Output the (X, Y) coordinate of the center of the cell containing the given text.  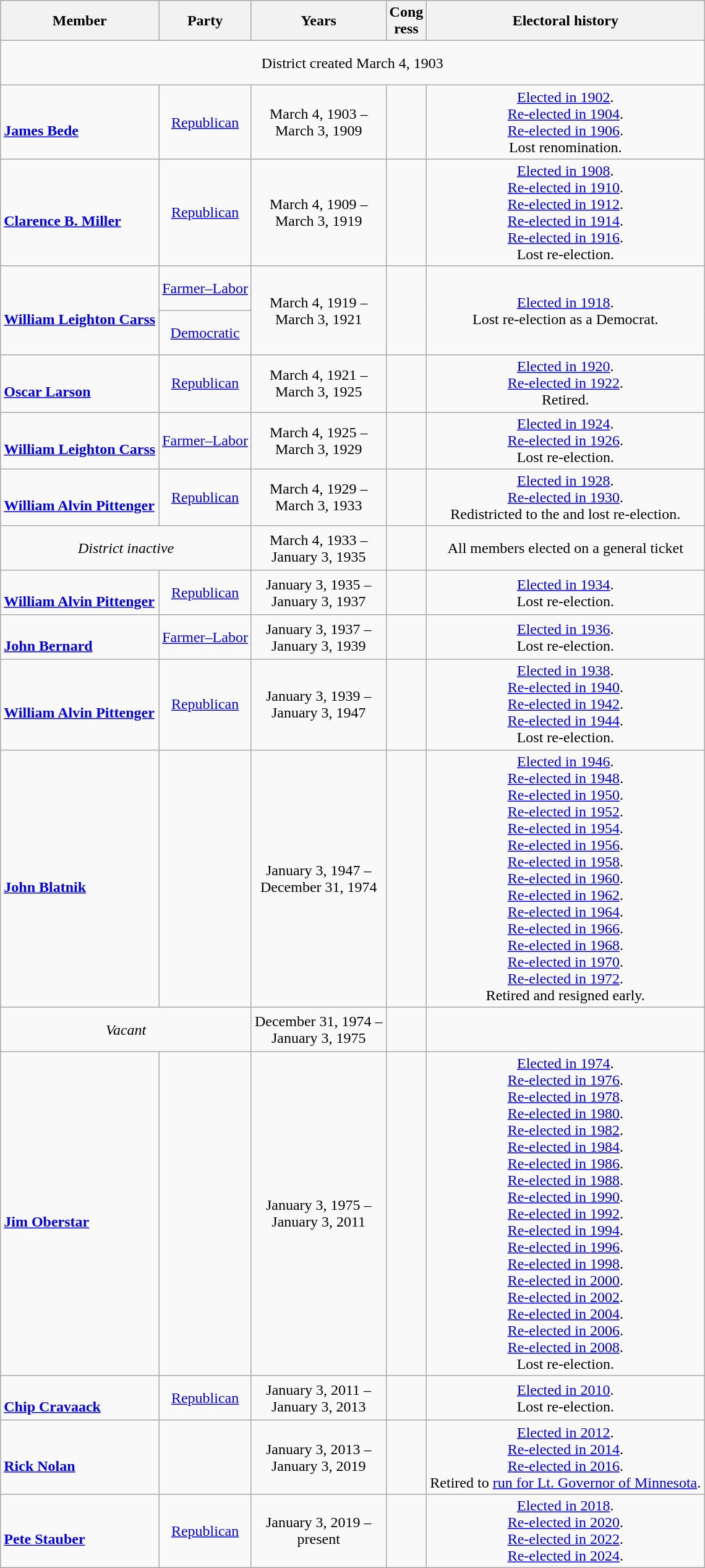
Elected in 2010.Lost re-election. (565, 1398)
March 4, 1919 –March 3, 1921 (318, 311)
Elected in 1934.Lost re-election. (565, 593)
December 31, 1974 –January 3, 1975 (318, 1029)
March 4, 1929 –March 3, 1933 (318, 497)
John Bernard (80, 637)
January 3, 1935 –January 3, 1937 (318, 593)
Elected in 2018.Re-elected in 2020.Re-elected in 2022.Re-elected in 2024. (565, 1530)
Elected in 1920.Re-elected in 1922.Retired. (565, 383)
Oscar Larson (80, 383)
Elected in 1918.Lost re-election as a Democrat. (565, 311)
March 4, 1933 –January 3, 1935 (318, 548)
Vacant (126, 1029)
District created March 4, 1903 (352, 63)
January 3, 1947 –December 31, 1974 (318, 878)
Rick Nolan (80, 1457)
Member (80, 21)
Years (318, 21)
Pete Stauber (80, 1530)
January 3, 1937 –January 3, 1939 (318, 637)
Elected in 1928.Re-elected in 1930.Redistricted to the and lost re-election. (565, 497)
Elected in 1902.Re-elected in 1904.Re-elected in 1906.Lost renomination. (565, 122)
Congress (406, 21)
Jim Oberstar (80, 1214)
John Blatnik (80, 878)
All members elected on a general ticket (565, 548)
January 3, 2013 –January 3, 2019 (318, 1457)
March 4, 1903 –March 3, 1909 (318, 122)
Party (205, 21)
Elected in 1938.Re-elected in 1940.Re-elected in 1942.Re-elected in 1944.Lost re-election. (565, 705)
January 3, 2019 –present (318, 1530)
January 3, 1975 –January 3, 2011 (318, 1214)
Elected in 2012.Re-elected in 2014.Re-elected in 2016.Retired to run for Lt. Governor of Minnesota. (565, 1457)
January 3, 2011 –January 3, 2013 (318, 1398)
March 4, 1921 –March 3, 1925 (318, 383)
Elected in 1924.Re-elected in 1926.Lost re-election. (565, 440)
Democratic (205, 333)
James Bede (80, 122)
March 4, 1909 –March 3, 1919 (318, 213)
Clarence B. Miller (80, 213)
January 3, 1939 –January 3, 1947 (318, 705)
March 4, 1925 –March 3, 1929 (318, 440)
Elected in 1908.Re-elected in 1910.Re-elected in 1912.Re-elected in 1914.Re-elected in 1916.Lost re-election. (565, 213)
Electoral history (565, 21)
Chip Cravaack (80, 1398)
District inactive (126, 548)
Elected in 1936.Lost re-election. (565, 637)
